Search for the cell housing the specified text and yield its [X, Y] center coordinate. 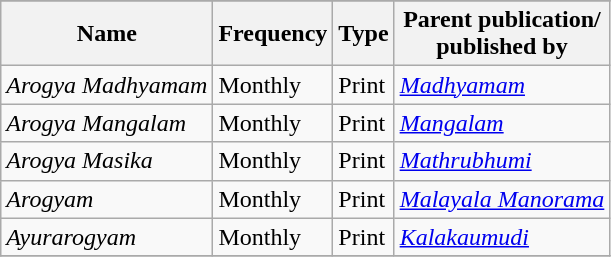
Mangalam [502, 123]
Madhyamam [502, 85]
Mathrubhumi [502, 161]
Type [364, 34]
Parent publication/published by [502, 34]
Frequency [273, 34]
Arogyam [107, 199]
Arogya Madhyamam [107, 85]
Arogya Mangalam [107, 123]
Malayala Manorama [502, 199]
Ayurarogyam [107, 237]
Arogya Masika [107, 161]
Name [107, 34]
Kalakaumudi [502, 237]
